From the cell containing the given text, extract its center point as (X, Y) coordinate. 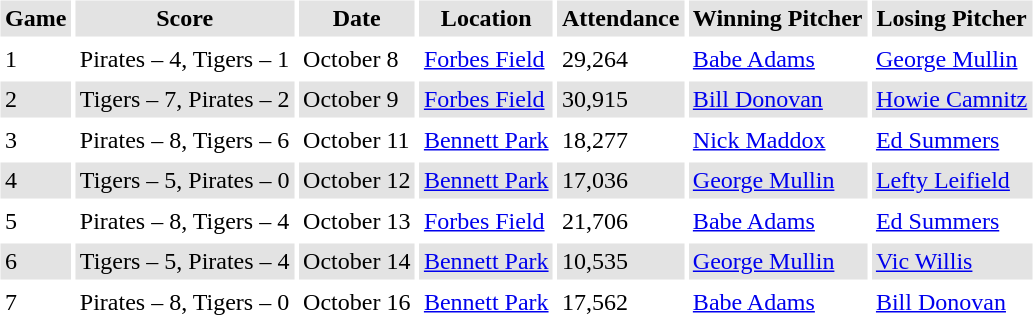
Tigers – 5, Pirates – 0 (184, 180)
Score (184, 18)
October 8 (357, 59)
Bill Donovan (778, 100)
Lefty Leifield (951, 180)
18,277 (621, 140)
3 (35, 140)
October 12 (357, 180)
Date (357, 18)
17,036 (621, 180)
4 (35, 180)
October 14 (357, 262)
Nick Maddox (778, 140)
1 (35, 59)
10,535 (621, 262)
Game (35, 18)
Tigers – 7, Pirates – 2 (184, 100)
October 9 (357, 100)
Winning Pitcher (778, 18)
Pirates – 4, Tigers – 1 (184, 59)
Location (486, 18)
5 (35, 221)
Tigers – 5, Pirates – 4 (184, 262)
Losing Pitcher (951, 18)
Howie Camnitz (951, 100)
Attendance (621, 18)
October 13 (357, 221)
Pirates – 8, Tigers – 6 (184, 140)
21,706 (621, 221)
Pirates – 8, Tigers – 4 (184, 221)
29,264 (621, 59)
2 (35, 100)
Vic Willis (951, 262)
October 11 (357, 140)
30,915 (621, 100)
6 (35, 262)
